Provide the [X, Y] coordinate of the cell's center where the given text is located.  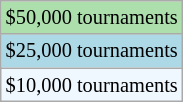
$50,000 tournaments [92, 17]
$10,000 tournaments [92, 85]
$25,000 tournaments [92, 51]
